Provide the [X, Y] coordinate of the cell's center where the given text is located.  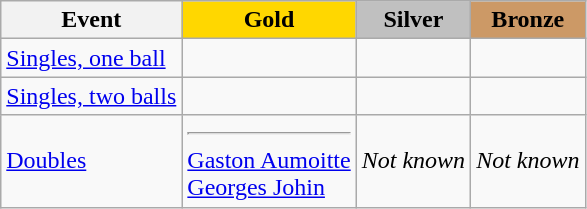
Singles, two balls [92, 96]
Event [92, 20]
Singles, one ball [92, 58]
Bronze [528, 20]
Gold [269, 20]
Doubles [92, 161]
Silver [413, 20]
Gaston AumoitteGeorges Johin [269, 161]
